Return [X, Y] of the center of cell containing provided text 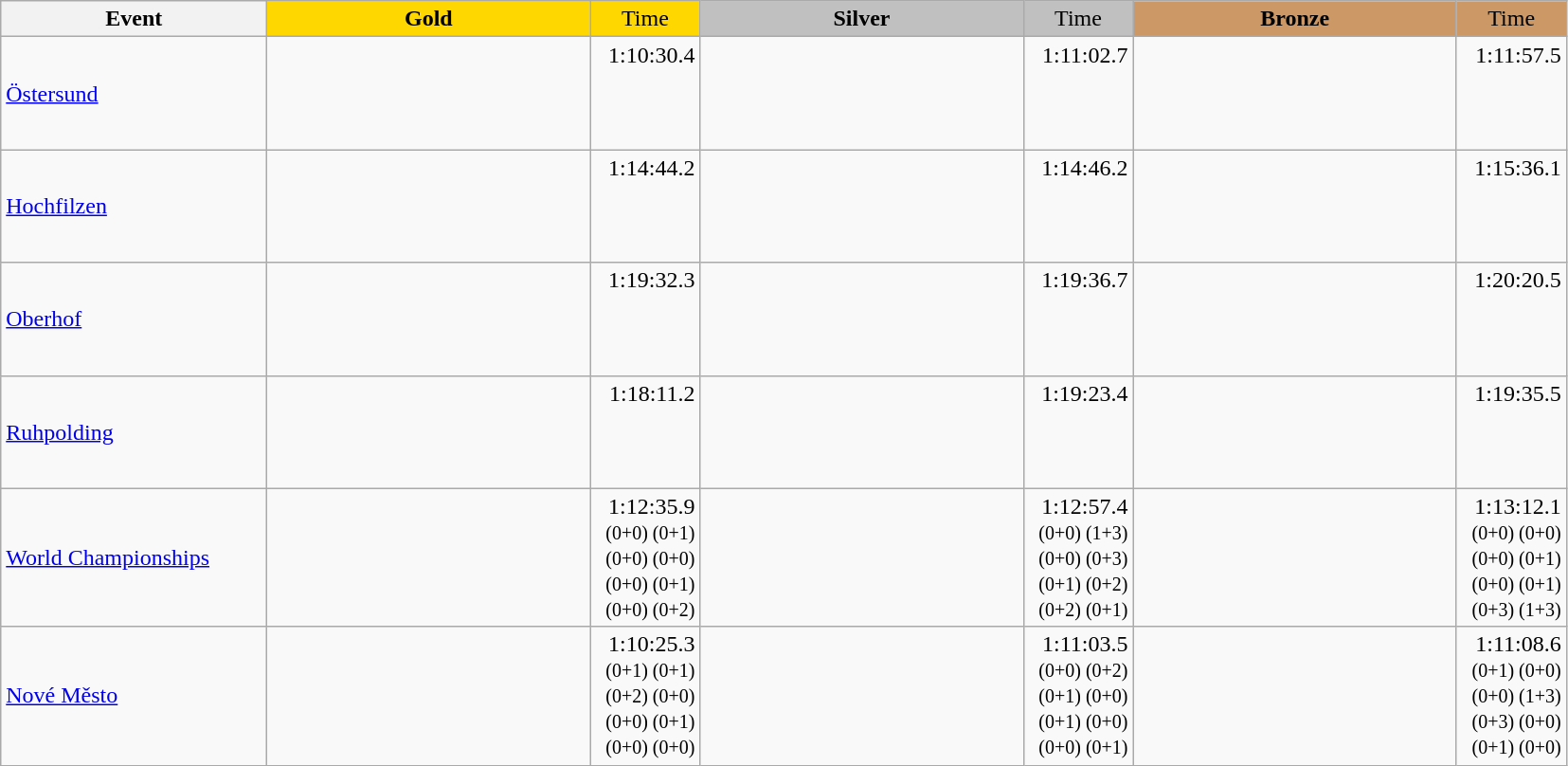
1:20:20.5 [1511, 319]
1:19:32.3 [645, 319]
Bronze [1294, 19]
Hochfilzen [135, 207]
Gold [428, 19]
1:10:25.3(0+1) (0+1)(0+2) (0+0)(0+0) (0+1)(0+0) (0+0) [645, 696]
1:12:35.9(0+0) (0+1)(0+0) (0+0)(0+0) (0+1)(0+0) (0+2) [645, 557]
1:19:36.7 [1078, 319]
1:12:57.4(0+0) (1+3)(0+0) (0+3)(0+1) (0+2)(0+2) (0+1) [1078, 557]
1:14:44.2 [645, 207]
1:11:57.5 [1511, 93]
Nové Město [135, 696]
1:19:23.4 [1078, 432]
Silver [862, 19]
1:18:11.2 [645, 432]
Oberhof [135, 319]
Event [135, 19]
1:14:46.2 [1078, 207]
1:15:36.1 [1511, 207]
1:19:35.5 [1511, 432]
1:11:08.6(0+1) (0+0)(0+0) (1+3)(0+3) (0+0)(0+1) (0+0) [1511, 696]
Östersund [135, 93]
1:11:03.5(0+0) (0+2)(0+1) (0+0)(0+1) (0+0)(0+0) (0+1) [1078, 696]
1:13:12.1(0+0) (0+0)(0+0) (0+1)(0+0) (0+1)(0+3) (1+3) [1511, 557]
1:10:30.4 [645, 93]
Ruhpolding [135, 432]
1:11:02.7 [1078, 93]
World Championships [135, 557]
